Detect which cell encompasses the target text, then output its (x, y) center coordinate. 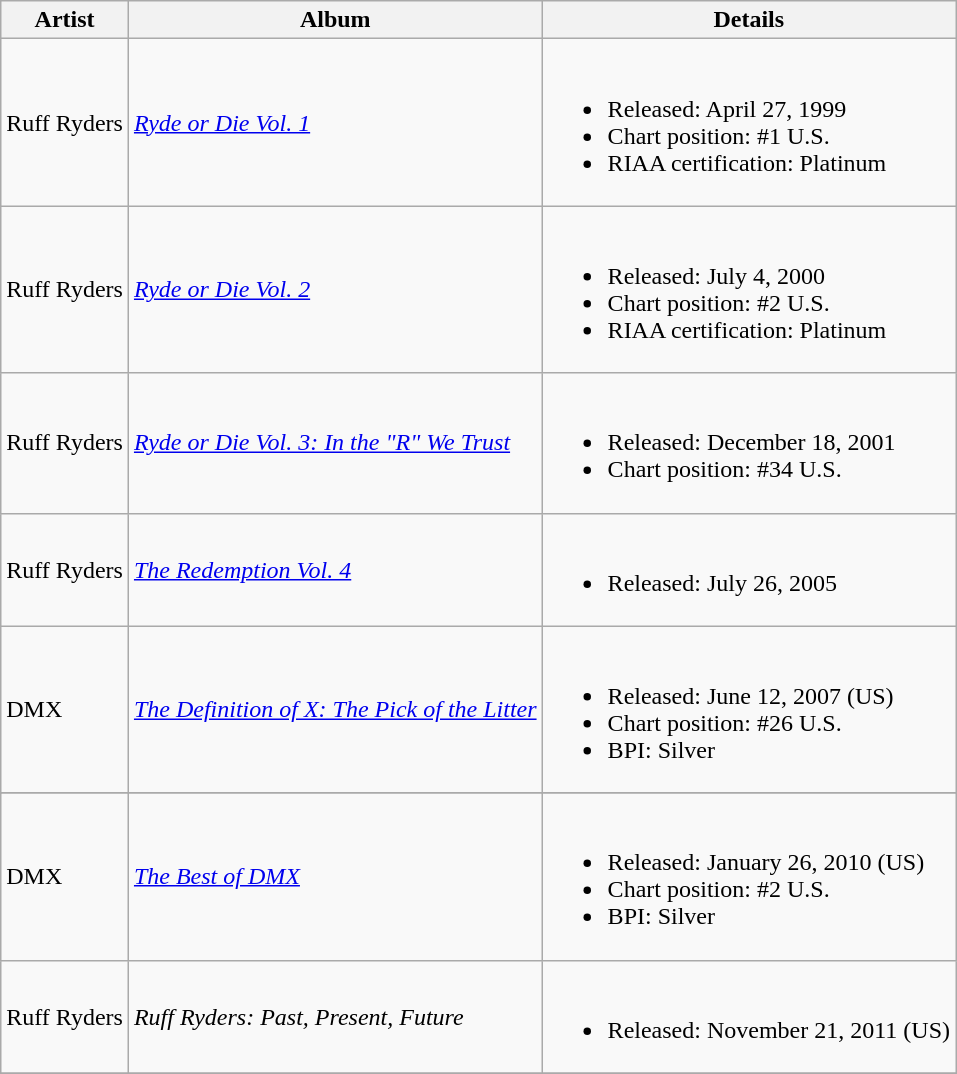
The Best of DMX (335, 876)
The Definition of X: The Pick of the Litter (335, 710)
Released: July 4, 2000Chart position: #2 U.S.RIAA certification: Platinum (748, 290)
Released: July 26, 2005 (748, 570)
Ryde or Die Vol. 3: In the "R" We Trust (335, 443)
Released: December 18, 2001Chart position: #34 U.S. (748, 443)
The Redemption Vol. 4 (335, 570)
Ryde or Die Vol. 1 (335, 122)
Ruff Ryders: Past, Present, Future (335, 1016)
Album (335, 20)
Ryde or Die Vol. 2 (335, 290)
Released: June 12, 2007 (US)Chart position: #26 U.S.BPI: Silver (748, 710)
Artist (65, 20)
Details (748, 20)
Released: November 21, 2011 (US) (748, 1016)
Released: April 27, 1999Chart position: #1 U.S.RIAA certification: Platinum (748, 122)
Released: January 26, 2010 (US)Chart position: #2 U.S.BPI: Silver (748, 876)
